Identify which cell holds the provided text, then report its (x, y) central coordinate. 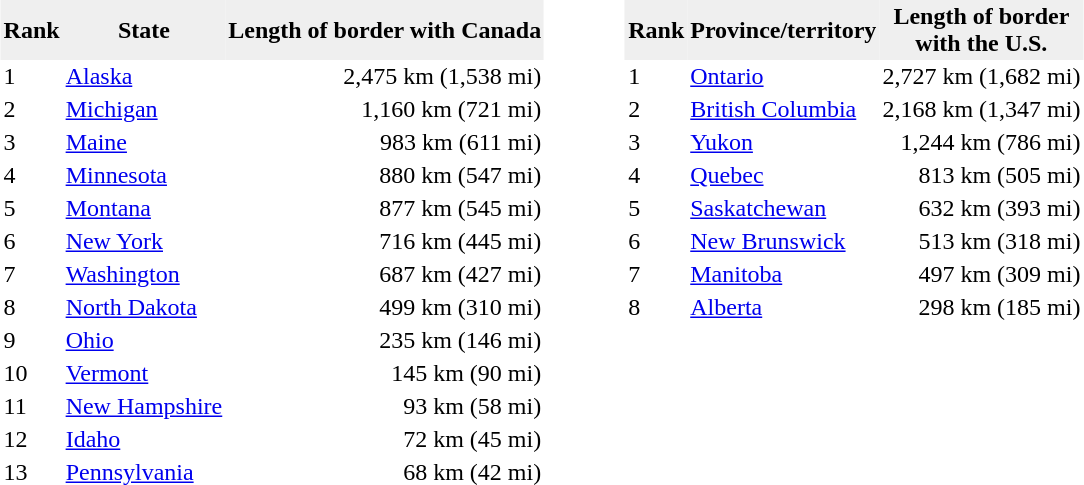
9 (32, 340)
2,168 km (1,347 mi) (981, 110)
1,244 km (786 mi) (981, 142)
2,475 km (1,538 mi) (384, 76)
Province/territory (783, 30)
New York (144, 242)
Vermont (144, 374)
Saskatchewan (783, 208)
Manitoba (783, 274)
Michigan (144, 110)
New Brunswick (783, 242)
Idaho (144, 440)
Alaska (144, 76)
499 km (310 mi) (384, 308)
93 km (58 mi) (384, 406)
New Hampshire (144, 406)
Minnesota (144, 176)
497 km (309 mi) (981, 274)
2,727 km (1,682 mi) (981, 76)
12 (32, 440)
298 km (185 mi) (981, 308)
Length of borderwith the U.S. (981, 30)
Montana (144, 208)
687 km (427 mi) (384, 274)
983 km (611 mi) (384, 142)
Quebec (783, 176)
877 km (545 mi) (384, 208)
Maine (144, 142)
11 (32, 406)
British Columbia (783, 110)
716 km (445 mi) (384, 242)
Ontario (783, 76)
Yukon (783, 142)
880 km (547 mi) (384, 176)
Length of border with Canada (384, 30)
Washington (144, 274)
Alberta (783, 308)
235 km (146 mi) (384, 340)
72 km (45 mi) (384, 440)
State (144, 30)
513 km (318 mi) (981, 242)
North Dakota (144, 308)
1,160 km (721 mi) (384, 110)
632 km (393 mi) (981, 208)
145 km (90 mi) (384, 374)
10 (32, 374)
813 km (505 mi) (981, 176)
Ohio (144, 340)
